Pinpoint the cell where the given text exists, returning its [x, y] midpoint coordinate. 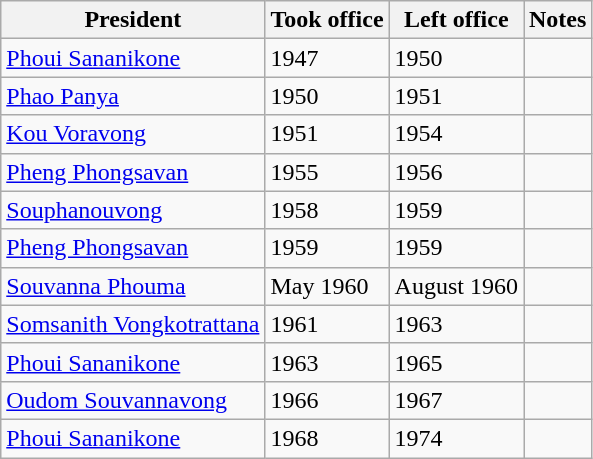
Somsanith Vongkotrattana [133, 324]
Oudom Souvannavong [133, 400]
1961 [327, 324]
President [133, 20]
1947 [327, 58]
August 1960 [456, 286]
Souvanna Phouma [133, 286]
1965 [456, 362]
Left office [456, 20]
Phao Panya [133, 96]
1968 [327, 438]
1974 [456, 438]
1954 [456, 134]
Souphanouvong [133, 210]
Took office [327, 20]
Notes [558, 20]
1955 [327, 172]
1966 [327, 400]
1967 [456, 400]
Kou Voravong [133, 134]
May 1960 [327, 286]
1958 [327, 210]
1956 [456, 172]
